Pinpoint the cell where the given text exists, returning its (X, Y) midpoint coordinate. 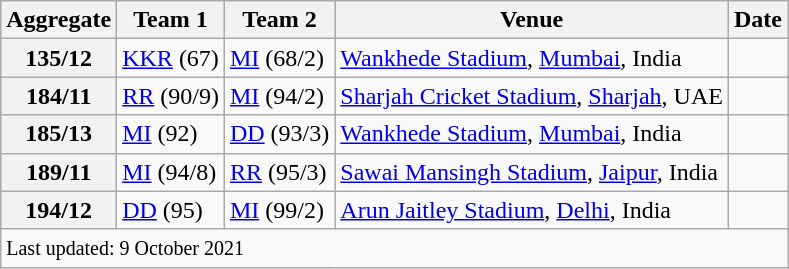
MI (99/2) (279, 210)
Last updated: 9 October 2021 (394, 248)
Team 2 (279, 20)
Sawai Mansingh Stadium, Jaipur, India (532, 172)
Team 1 (171, 20)
KKR (67) (171, 58)
Venue (532, 20)
RR (95/3) (279, 172)
DD (93/3) (279, 134)
MI (94/2) (279, 96)
DD (95) (171, 210)
Date (758, 20)
MI (92) (171, 134)
135/12 (59, 58)
185/13 (59, 134)
Sharjah Cricket Stadium, Sharjah, UAE (532, 96)
194/12 (59, 210)
184/11 (59, 96)
RR (90/9) (171, 96)
MI (94/8) (171, 172)
Aggregate (59, 20)
Arun Jaitley Stadium, Delhi, India (532, 210)
MI (68/2) (279, 58)
189/11 (59, 172)
